Return the [X, Y] coordinate for the center point of the cell that contains the specified text.  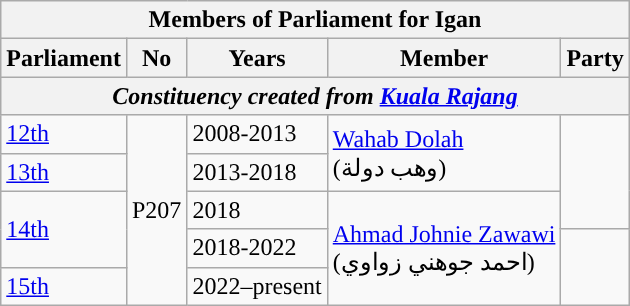
13th [64, 172]
2008-2013 [257, 134]
Constituency created from Kuala Rajang [316, 96]
Parliament [64, 58]
2018 [257, 210]
Wahab Dolah (وهب دولة‎) [444, 153]
Years [257, 58]
Member [444, 58]
Party [595, 58]
2022–present [257, 286]
15th [64, 286]
Members of Parliament for Igan [316, 20]
No [156, 58]
P207 [156, 210]
2018-2022 [257, 248]
Ahmad Johnie Zawawi (احمد جوهني زواوي) [444, 248]
14th [64, 229]
2013-2018 [257, 172]
12th [64, 134]
